Provide the [X, Y] coordinate of the cell's center where the given text is located.  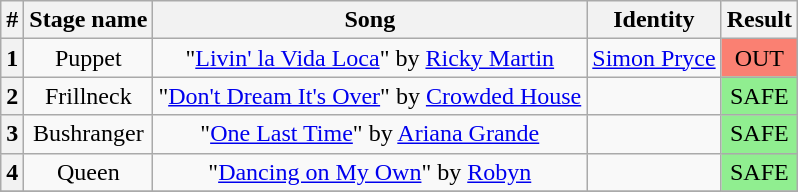
Stage name [88, 20]
4 [12, 172]
"Don't Dream It's Over" by Crowded House [370, 96]
"Dancing on My Own" by Robyn [370, 172]
Frillneck [88, 96]
"Livin' la Vida Loca" by Ricky Martin [370, 58]
Simon Pryce [654, 58]
Queen [88, 172]
Song [370, 20]
Bushranger [88, 134]
Result [759, 20]
"One Last Time" by Ariana Grande [370, 134]
OUT [759, 58]
3 [12, 134]
# [12, 20]
1 [12, 58]
Puppet [88, 58]
2 [12, 96]
Identity [654, 20]
